Return the (x, y) coordinate for the center point of the cell that contains the specified text.  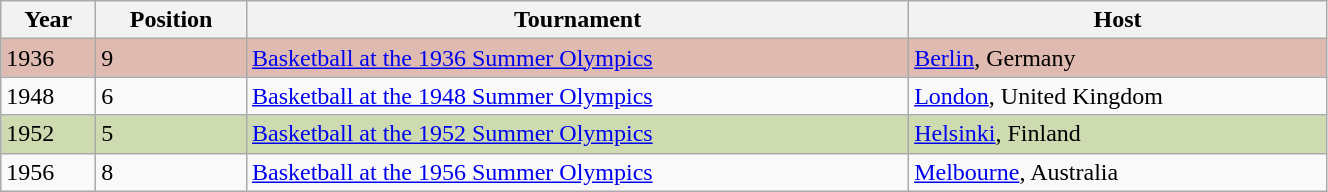
6 (172, 96)
Berlin, Germany (1118, 58)
Host (1118, 20)
Position (172, 20)
1948 (48, 96)
1956 (48, 172)
1952 (48, 134)
Basketball at the 1948 Summer Olympics (578, 96)
Melbourne, Australia (1118, 172)
5 (172, 134)
8 (172, 172)
9 (172, 58)
Tournament (578, 20)
1936 (48, 58)
Year (48, 20)
Basketball at the 1936 Summer Olympics (578, 58)
Basketball at the 1956 Summer Olympics (578, 172)
Basketball at the 1952 Summer Olympics (578, 134)
Helsinki, Finland (1118, 134)
London, United Kingdom (1118, 96)
